Determine the (X, Y) coordinate at the center of the cell enclosing the given text.  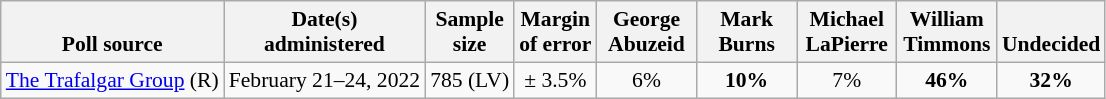
Marginof error (555, 32)
MarkBurns (747, 32)
32% (1051, 80)
7% (847, 80)
The Trafalgar Group (R) (112, 80)
GeorgeAbuzeid (646, 32)
6% (646, 80)
Poll source (112, 32)
February 21–24, 2022 (324, 80)
46% (947, 80)
10% (747, 80)
Undecided (1051, 32)
MichaelLaPierre (847, 32)
785 (LV) (470, 80)
Samplesize (470, 32)
± 3.5% (555, 80)
Date(s)administered (324, 32)
WilliamTimmons (947, 32)
